Extract the (x, y) coordinate from the center of the cell holding the provided text.  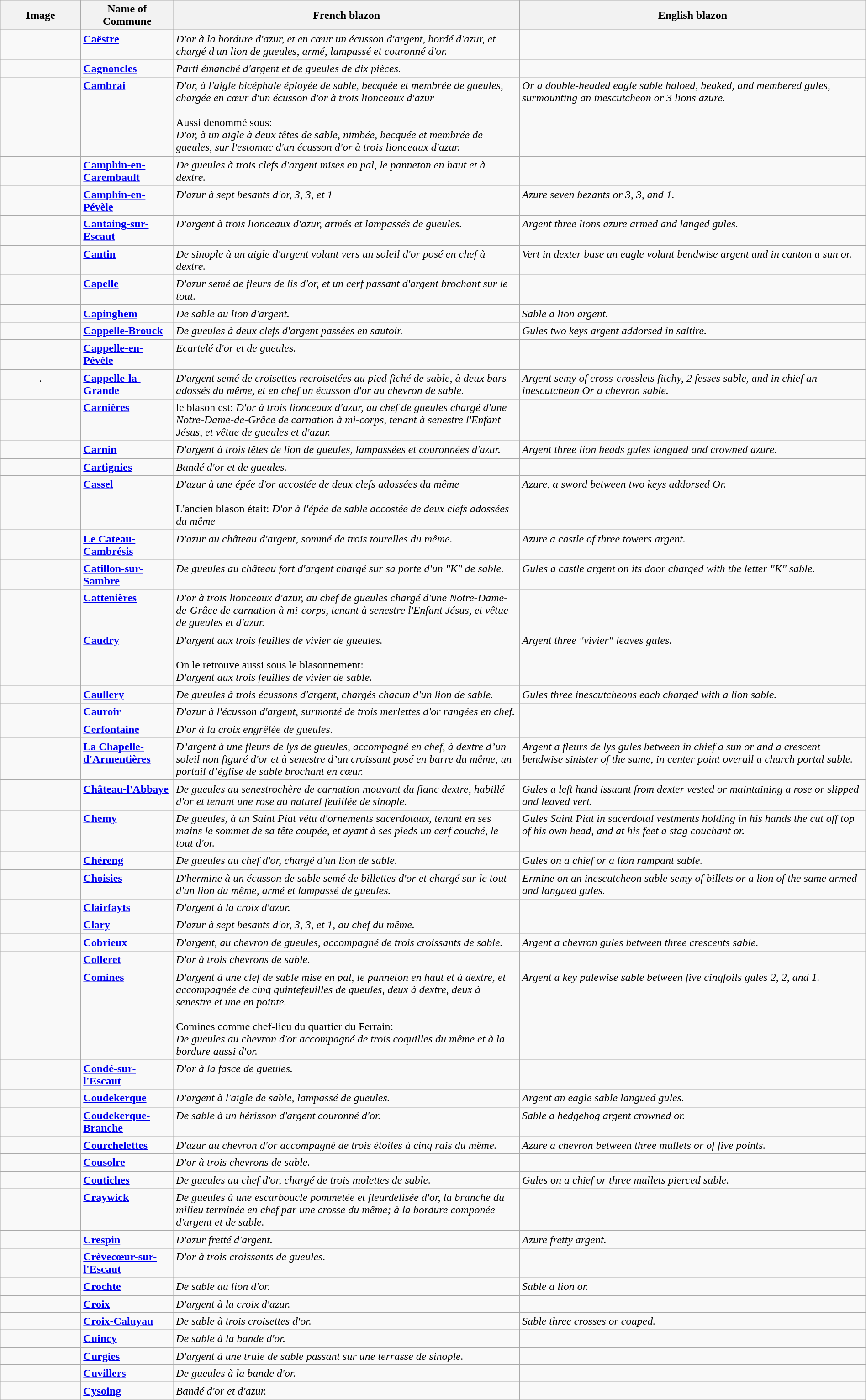
Croix (127, 1304)
Argent three lion heads gules langued and crowned azure. (692, 450)
De sable à trois croisettes d'or. (347, 1321)
Sable a hedgehog argent crowned or. (692, 1121)
Cagnoncles (127, 68)
Vert in dexter base an eagle volant bendwise argent and in canton a sun or. (692, 260)
Coutiches (127, 1180)
D'argent à trois têtes de lion de gueules, lampassées et couronnées d'azur. (347, 450)
Azure a chevron between three mullets or of five points. (692, 1145)
D'argent aux trois feuilles de vivier de gueules. On le retrouve aussi sous le blasonnement:D'argent aux trois feuilles de vivier de sable. (347, 658)
De gueules au château fort d'argent chargé sur sa porte d'un "K" de sable. (347, 574)
Cantin (127, 260)
Sable three crosses or couped. (692, 1321)
D'argent à l'aigle de sable, lampassé de gueules. (347, 1098)
Gules on a chief or three mullets pierced sable. (692, 1180)
Gules a castle argent on its door charged with the letter "K" sable. (692, 574)
Coudekerque (127, 1098)
D'argent à une truie de sable passant sur une terrasse de sinople. (347, 1356)
Cousolre (127, 1163)
Comines (127, 1014)
Cantaing-sur-Escaut (127, 230)
De sable à un hérisson d'argent couronné d'or. (347, 1121)
D'azur à une épée d'or accostée de deux clefs adossées du même L'ancien blason était: D'or à l'épée de sable accostée de deux clefs adossées du même (347, 503)
Craywick (127, 1210)
Camphin-en-Carembault (127, 171)
Ermine on an inescutcheon sable semy of billets or a lion of the same armed and langued gules. (692, 884)
Gules three inescutcheons each charged with a lion sable. (692, 695)
Courchelettes (127, 1145)
Argent three lions azure armed and langed gules. (692, 230)
Caudry (127, 658)
Cappelle-la-Grande (127, 384)
De gueules à deux clefs d'argent passées en sautoir. (347, 331)
Cuvillers (127, 1374)
Argent three "vivier" leaves gules. (692, 658)
Croix-Caluyau (127, 1321)
Chemy (127, 831)
Bandé d'or et d'azur. (347, 1391)
Cobrieux (127, 942)
Cartignies (127, 467)
Azure fretty argent. (692, 1239)
French blazon (347, 16)
Argent a key palewise sable between five cinqfoils gules 2, 2, and 1. (692, 1014)
D'azur à sept besants d'or, 3, 3, et 1, au chef du même. (347, 925)
Cambrai (127, 117)
D'azur au chevron d'or accompagné de trois étoiles à cinq rais du même. (347, 1145)
Argent semy of cross-crosslets fitchy, 2 fesses sable, and in chief an inescutcheon Or a chevron sable. (692, 384)
Cuincy (127, 1339)
D'azur fretté d'argent. (347, 1239)
Cattenières (127, 611)
English blazon (692, 16)
Argent a chevron gules between three crescents sable. (692, 942)
Cassel (127, 503)
De gueules à la bande d'or. (347, 1374)
Sable a lion argent. (692, 313)
D'azur semé de fleurs de lis d'or, et un cerf passant d'argent brochant sur le tout. (347, 289)
Coudekerque-Branche (127, 1121)
De gueules au chef d'or, chargé de trois molettes de sable. (347, 1180)
De sinople à un aigle d'argent volant vers un soleil d'or posé en chef à dextre. (347, 260)
D'or à la croix engrêlée de gueules. (347, 729)
Carnin (127, 450)
Parti émanché d'argent et de gueules de dix pièces. (347, 68)
D'or à trois croissants de gueules. (347, 1263)
Colleret (127, 960)
Carnières (127, 420)
Choisies (127, 884)
La Chapelle-d'Armentières (127, 759)
Azure a castle of three towers argent. (692, 545)
Caullery (127, 695)
D'azur à l'écusson d'argent, surmonté de trois merlettes d'or rangées en chef. (347, 712)
Name of Commune (127, 16)
Gules a left hand issuant from dexter vested or maintaining a rose or slipped and leaved vert. (692, 795)
D'or à la bordure d'azur, et en cœur un écusson d'argent, bordé d'azur, et chargé d'un lion de gueules, armé, lampassé et couronné d'or. (347, 45)
. (41, 384)
Azure, a sword between two keys addorsed Or. (692, 503)
D'argent à trois lionceaux d'azur, armés et lampassés de gueules. (347, 230)
Gules two keys argent addorsed in saltire. (692, 331)
De gueules à trois clefs d'argent mises en pal, le panneton en haut et à dextre. (347, 171)
Capinghem (127, 313)
Château-l'Abbaye (127, 795)
Sable a lion or. (692, 1286)
Cauroir (127, 712)
Cappelle-en-Pévèle (127, 354)
Argent a fleurs de lys gules between in chief a sun or and a crescent bendwise sinister of the same, in center point overall a church portal sable. (692, 759)
Cysoing (127, 1391)
Gules Saint Piat in sacerdotal vestments holding in his hands the cut off top of his own head, and at his feet a stag couchant or. (692, 831)
Crochte (127, 1286)
Clairfayts (127, 908)
De sable au lion d'argent. (347, 313)
De sable au lion d'or. (347, 1286)
De gueules à trois écussons d'argent, chargés chacun d'un lion de sable. (347, 695)
De sable à la bande d'or. (347, 1339)
Gules on a chief or a lion rampant sable. (692, 860)
Capelle (127, 289)
Or a double-headed eagle sable haloed, beaked, and membered gules, surmounting an inescutcheon or 3 lions azure. (692, 117)
Catillon-sur-Sambre (127, 574)
D'argent semé de croisettes recroisetées au pied fiché de sable, à deux bars adossés du même, et en chef un écusson d'or au chevron de sable. (347, 384)
Ecartelé d'or et de gueules. (347, 354)
Argent an eagle sable langued gules. (692, 1098)
D'azur au château d'argent, sommé de trois tourelles du même. (347, 545)
Camphin-en-Pévèle (127, 201)
Clary (127, 925)
Chéreng (127, 860)
Cerfontaine (127, 729)
De gueules au senestrochère de carnation mouvant du flanc dextre, habillé d'or et tenant une rose au naturel feuillée de sinople. (347, 795)
Bandé d'or et de gueules. (347, 467)
Azure seven bezants or 3, 3, and 1. (692, 201)
D'argent, au chevron de gueules, accompagné de trois croissants de sable. (347, 942)
D'hermine à un écusson de sable semé de billettes d'or et chargé sur le tout d'un lion du même, armé et lampassé de gueules. (347, 884)
Caëstre (127, 45)
Image (41, 16)
Crèvecœur-sur-l'Escaut (127, 1263)
Condé-sur-l'Escaut (127, 1075)
D'azur à sept besants d'or, 3, 3, et 1 (347, 201)
Curgies (127, 1356)
Crespin (127, 1239)
Le Cateau-Cambrésis (127, 545)
De gueules au chef d'or, chargé d'un lion de sable. (347, 860)
Cappelle-Brouck (127, 331)
D'or à la fasce de gueules. (347, 1075)
